Find where the given text appears and provide that cell's center as (x, y) coordinate. 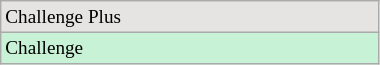
Challenge Plus (190, 17)
Challenge (190, 48)
